For the text-containing cell, return its midpoint in [x, y] coordinate format. 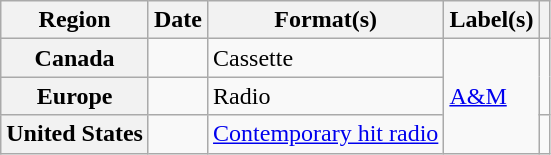
Canada [75, 58]
Cassette [326, 58]
Label(s) [492, 20]
Contemporary hit radio [326, 134]
Radio [326, 96]
A&M [492, 96]
Date [178, 20]
Format(s) [326, 20]
Region [75, 20]
United States [75, 134]
Europe [75, 96]
